Capture the cell that displays the provided text and extract its (X, Y) central coordinate. 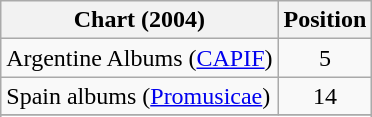
14 (325, 96)
Spain albums (Promusicae) (140, 96)
Chart (2004) (140, 20)
Position (325, 20)
Argentine Albums (CAPIF) (140, 58)
5 (325, 58)
